Detect which cell encompasses the target text, then output its [X, Y] center coordinate. 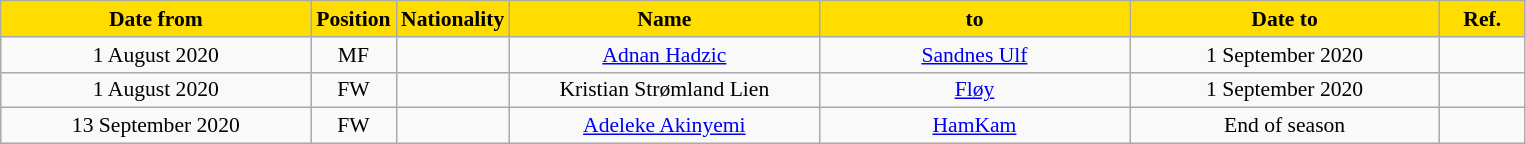
Position [354, 19]
Date to [1285, 19]
to [974, 19]
Name [664, 19]
Fløy [974, 90]
Nationality [452, 19]
Ref. [1482, 19]
Adeleke Akinyemi [664, 126]
Date from [156, 19]
End of season [1285, 126]
Adnan Hadzic [664, 55]
Kristian Strømland Lien [664, 90]
Sandnes Ulf [974, 55]
13 September 2020 [156, 126]
MF [354, 55]
HamKam [974, 126]
